Search for the cell housing the specified text and yield its (X, Y) center coordinate. 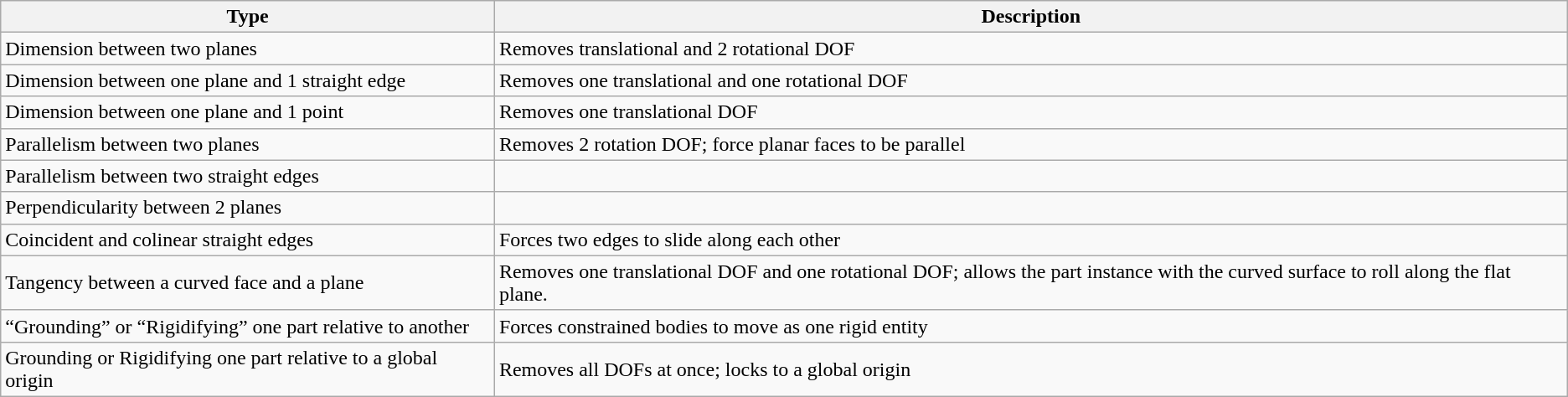
Removes all DOFs at once; locks to a global origin (1030, 369)
Forces two edges to slide along each other (1030, 240)
Forces constrained bodies to move as one rigid entity (1030, 326)
Removes one translational and one rotational DOF (1030, 80)
Dimension between one plane and 1 straight edge (248, 80)
Coincident and colinear straight edges (248, 240)
Parallelism between two straight edges (248, 176)
Parallelism between two planes (248, 144)
Removes translational and 2 rotational DOF (1030, 49)
Perpendicularity between 2 planes (248, 208)
Removes one translational DOF and one rotational DOF; allows the part instance with the curved surface to roll along the flat plane. (1030, 283)
Grounding or Rigidifying one part relative to a global origin (248, 369)
Tangency between a curved face and a plane (248, 283)
“Grounding” or “Rigidifying” one part relative to another (248, 326)
Dimension between one plane and 1 point (248, 112)
Dimension between two planes (248, 49)
Removes 2 rotation DOF; force planar faces to be parallel (1030, 144)
Removes one translational DOF (1030, 112)
Description (1030, 17)
Type (248, 17)
